Provide the [x, y] coordinate of the cell's center where the given text is located.  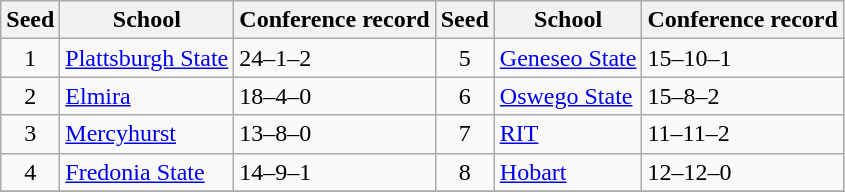
11–11–2 [742, 134]
Mercyhurst [147, 134]
5 [464, 58]
24–1–2 [334, 58]
RIT [568, 134]
4 [30, 172]
Hobart [568, 172]
1 [30, 58]
14–9–1 [334, 172]
Plattsburgh State [147, 58]
Fredonia State [147, 172]
3 [30, 134]
15–8–2 [742, 96]
Oswego State [568, 96]
2 [30, 96]
Elmira [147, 96]
7 [464, 134]
8 [464, 172]
12–12–0 [742, 172]
18–4–0 [334, 96]
6 [464, 96]
13–8–0 [334, 134]
Geneseo State [568, 58]
15–10–1 [742, 58]
